Determine the [X, Y] coordinate at the center of the cell enclosing the given text.  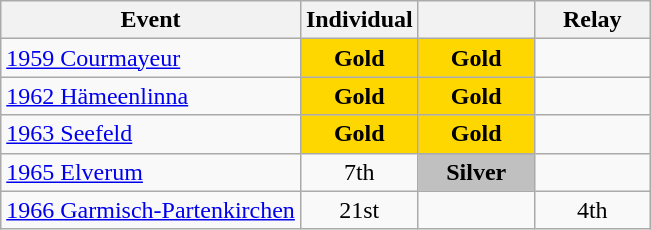
Relay [592, 20]
1963 Seefeld [151, 134]
1962 Hämeenlinna [151, 96]
7th [359, 172]
1959 Courmayeur [151, 58]
Event [151, 20]
1965 Elverum [151, 172]
4th [592, 210]
1966 Garmisch-Partenkirchen [151, 210]
Silver [476, 172]
21st [359, 210]
Individual [359, 20]
